Return the (x, y) coordinate for the center point of the cell that contains the specified text.  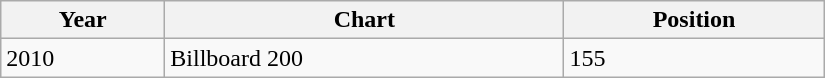
155 (694, 58)
Chart (364, 20)
Year (83, 20)
Position (694, 20)
2010 (83, 58)
Billboard 200 (364, 58)
